Scan for the cell matching the given text and deliver its (x, y) coordinate at center. 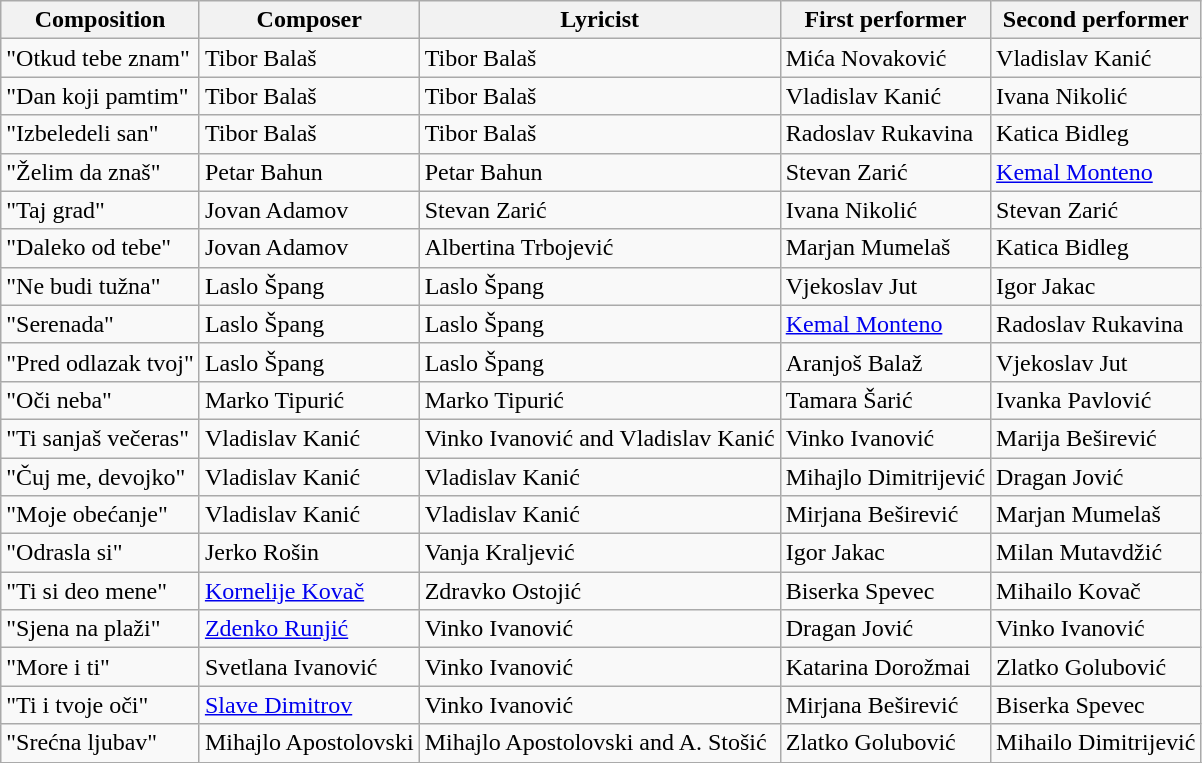
"Ne budi tužna" (100, 286)
Marija Beširević (1096, 438)
"Dan koji pamtim" (100, 96)
Albertina Trbojević (600, 248)
"Taj grad" (100, 210)
"Moje obećanje" (100, 515)
Vinko Ivanović and Vladislav Kanić (600, 438)
"Srećna ljubav" (100, 743)
Mihajlo Apostolovski (309, 743)
"More i ti" (100, 667)
Aranjoš Balaž (885, 362)
"Odrasla si" (100, 553)
Second performer (1096, 20)
"Čuj me, devojko" (100, 477)
"Oči neba" (100, 400)
Ivanka Pavlović (1096, 400)
Composition (100, 20)
"Daleko od tebe" (100, 248)
Mića Novaković (885, 58)
"Pred odlazak tvoj" (100, 362)
"Otkud tebe znam" (100, 58)
First performer (885, 20)
"Želim da znaš" (100, 172)
Jerko Rošin (309, 553)
Svetlana Ivanović (309, 667)
Milan Mutavdžić (1096, 553)
Mihailo Dimitrijević (1096, 743)
Slave Dimitrov (309, 705)
Kornelije Kovač (309, 591)
Zdenko Runjić (309, 629)
"Izbeledeli san" (100, 134)
Tamara Šarić (885, 400)
Mihajlo Dimitrijević (885, 477)
Composer (309, 20)
"Ti i tvoje oči" (100, 705)
Vanja Kraljević (600, 553)
Zdravko Ostojić (600, 591)
"Sjena na plaži" (100, 629)
"Ti sanjaš večeras" (100, 438)
Lyricist (600, 20)
"Ti si deo mene" (100, 591)
"Serenada" (100, 324)
Mihailo Kovač (1096, 591)
Mihajlo Apostolovski and A. Stošić (600, 743)
Katarina Dorožmai (885, 667)
